Identify which cell holds the provided text, then report its (X, Y) central coordinate. 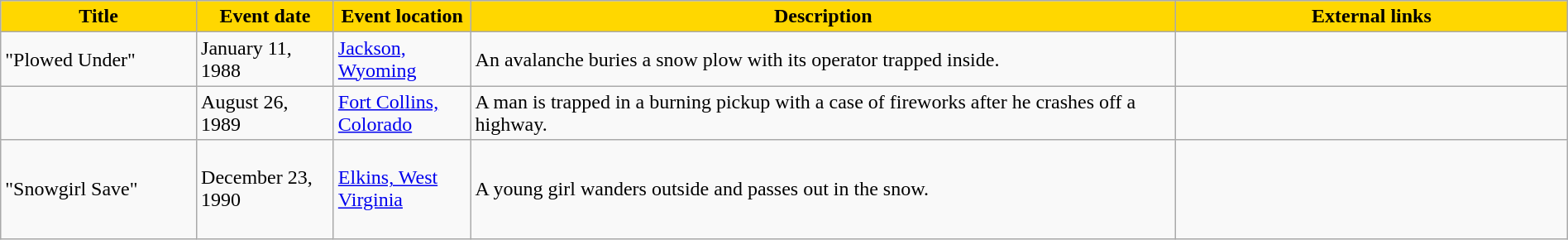
Title (99, 17)
"Plowed Under" (99, 60)
A man is trapped in a burning pickup with a case of fireworks after he crashes off a highway. (824, 113)
A young girl wanders outside and passes out in the snow. (824, 189)
External links (1372, 17)
Event location (402, 17)
August 26, 1989 (265, 113)
Jackson, Wyoming (402, 60)
"Snowgirl Save" (99, 189)
December 23, 1990 (265, 189)
An avalanche buries a snow plow with its operator trapped inside. (824, 60)
Description (824, 17)
January 11, 1988 (265, 60)
Elkins, West Virginia (402, 189)
Fort Collins, Colorado (402, 113)
Event date (265, 17)
